Scan for the cell matching the given text and deliver its [x, y] coordinate at center. 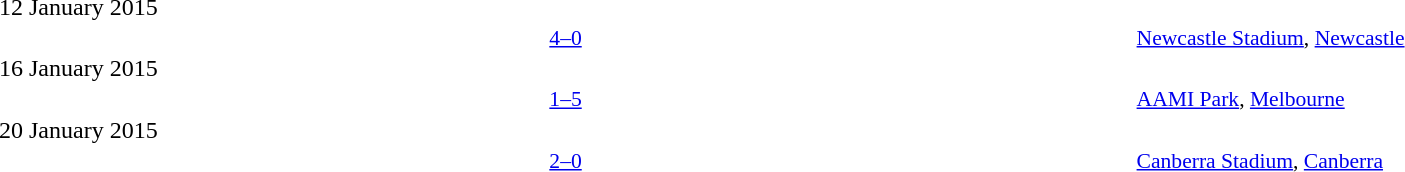
1–5 [566, 99]
4–0 [566, 38]
